Provide the [X, Y] coordinate of the cell's center where the given text is located.  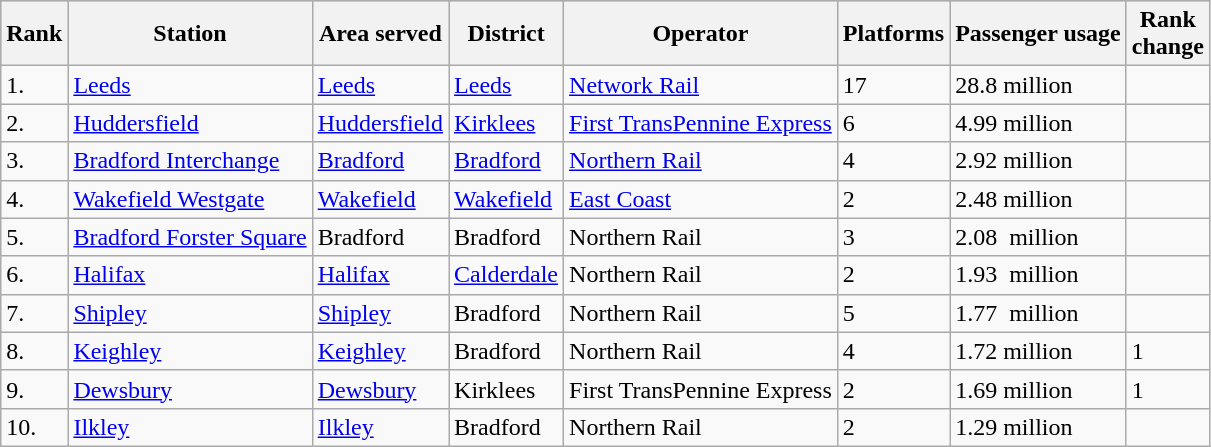
Rankchange [1168, 34]
Passenger usage [1038, 34]
8. [34, 351]
6. [34, 275]
Bradford Forster Square [190, 237]
3 [893, 237]
Rank [34, 34]
Station [190, 34]
2.08 million [1038, 237]
2. [34, 123]
5. [34, 237]
4. [34, 199]
Operator [701, 34]
1. [34, 85]
1.29 million [1038, 427]
2.92 million [1038, 161]
3. [34, 161]
1.72 million [1038, 351]
1.69 million [1038, 389]
6 [893, 123]
1.77 million [1038, 313]
5 [893, 313]
7. [34, 313]
Platforms [893, 34]
4.99 million [1038, 123]
District [506, 34]
Network Rail [701, 85]
2.48 million [1038, 199]
Bradford Interchange [190, 161]
28.8 million [1038, 85]
Wakefield Westgate [190, 199]
17 [893, 85]
East Coast [701, 199]
10. [34, 427]
9. [34, 389]
1.93 million [1038, 275]
Calderdale [506, 275]
Area served [380, 34]
